Determine the [X, Y] coordinate at the center of the cell enclosing the given text.  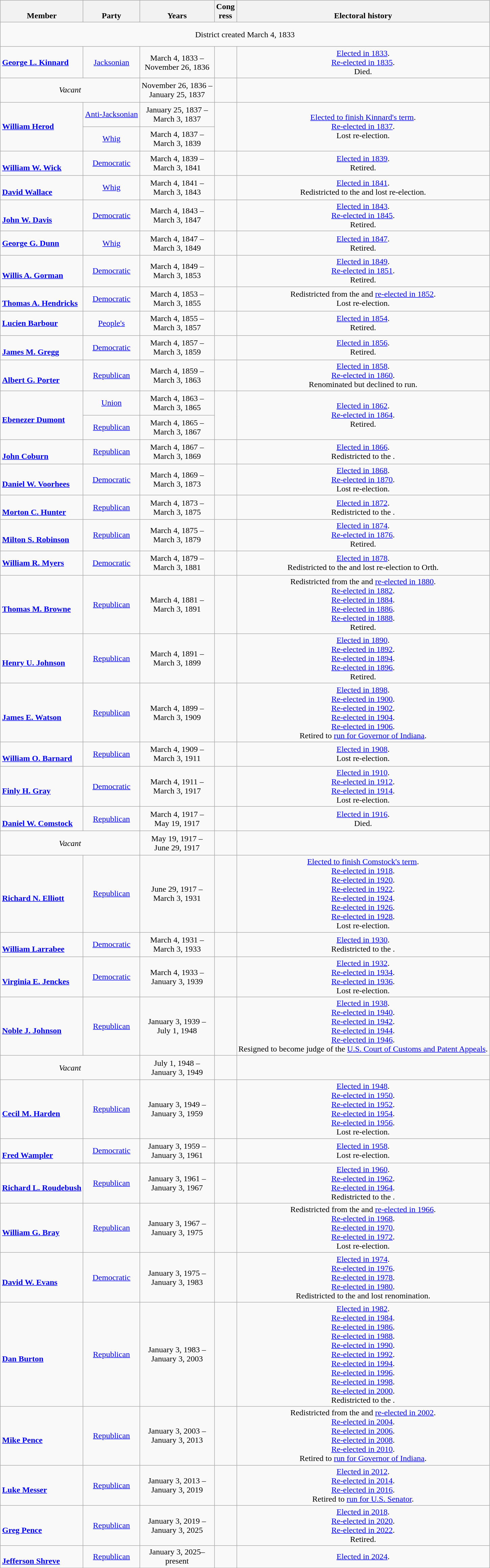
January 3, 1975 –January 3, 1983 [177, 1277]
James M. Gregg [42, 347]
Party [112, 12]
Anti-Jacksonian [112, 114]
Elected in 1916.Died. [363, 819]
March 4, 1875 –March 3, 1879 [177, 535]
William Larrabee [42, 944]
Henry U. Johnson [42, 658]
Elected in 1843.Re-elected in 1845.Retired. [363, 215]
Luke Messer [42, 1485]
Elected in 1856.Retired. [363, 347]
Elected in 1872.Redistricted to the . [363, 507]
Redistricted from the and re-elected in 1852.Lost re-election. [363, 299]
Electoral history [363, 12]
March 4, 1849 –March 3, 1853 [177, 271]
July 1, 1948 –January 3, 1949 [177, 1068]
March 4, 1863 –March 3, 1865 [177, 403]
Elected in 1866.Redistricted to the . [363, 452]
Elected in 1874.Re-elected in 1876.Retired. [363, 535]
Greg Pence [42, 1525]
Elected in 1849.Re-elected in 1851.Retired. [363, 271]
Congress [225, 12]
Daniel W. Comstock [42, 819]
March 4, 1841 –March 3, 1843 [177, 188]
January 3, 1967 –January 3, 1975 [177, 1228]
People's [112, 323]
Elected in 1890.Re-elected in 1892.Re-elected in 1894.Re-elected in 1896.Retired. [363, 658]
March 4, 1837 –March 3, 1839 [177, 139]
Mike Pence [42, 1436]
Elected in 1841.Redistricted to the and lost re-election. [363, 188]
Redistricted from the and re-elected in 1966.Re-elected in 1968.Re-elected in 1970.Re-elected in 1972.Lost re-election. [363, 1228]
March 4, 1843 –March 3, 1847 [177, 215]
March 4, 1879 –March 3, 1881 [177, 563]
Member [42, 12]
Elected in 1932.Re-elected in 1934.Re-elected in 1936.Lost re-election. [363, 977]
March 4, 1847 –March 3, 1849 [177, 243]
George L. Kinnard [42, 62]
Daniel W. Voorhees [42, 480]
David W. Evans [42, 1277]
Elected in 1898.Re-elected in 1900.Re-elected in 1902.Re-elected in 1904.Re-elected in 1906.Retired to run for Governor of Indiana. [363, 713]
Albert G. Porter [42, 375]
Elected in 1858.Re-elected in 1860.Renominated but declined to run. [363, 375]
Ebenezer Dumont [42, 415]
Elected in 1948.Re-elected in 1950.Re-elected in 1952.Re-elected in 1954.Re-elected in 1956.Lost re-election. [363, 1109]
March 4, 1869 –March 3, 1873 [177, 480]
January 3, 1961 –January 3, 1967 [177, 1183]
Milton S. Robinson [42, 535]
March 4, 1899 –March 3, 1909 [177, 713]
Willis A. Gorman [42, 271]
Elected in 1960.Re-elected in 1962.Re-elected in 1964.Redistricted to the . [363, 1183]
Virginia E. Jenckes [42, 977]
March 4, 1865 –March 3, 1867 [177, 427]
David Wallace [42, 188]
January 3, 1949 –January 3, 1959 [177, 1109]
March 4, 1839 –March 3, 1841 [177, 163]
Elected in 1930.Redistricted to the . [363, 944]
Cecil M. Harden [42, 1109]
January 3, 1983 –January 3, 2003 [177, 1354]
Thomas A. Hendricks [42, 299]
March 4, 1909 –March 3, 1911 [177, 754]
Richard L. Roudebush [42, 1183]
March 4, 1853 –March 3, 1855 [177, 299]
William G. Bray [42, 1228]
William Herod [42, 127]
January 25, 1837 –March 3, 1837 [177, 114]
March 4, 1867 –March 3, 1869 [177, 452]
Elected in 1974.Re-elected in 1976.Re-elected in 1978.Re-elected in 1980.Redistricted to the and lost renomination. [363, 1277]
Elected in 2012.Re-elected in 2014.Re-elected in 2016.Retired to run for U.S. Senator. [363, 1485]
Elected in 1862.Re-elected in 1864.Retired. [363, 415]
Thomas M. Browne [42, 604]
Jefferson Shreve [42, 1556]
Years [177, 12]
Elected in 1910.Re-elected in 1912.Re-elected in 1914.Lost re-election. [363, 786]
March 4, 1911 –March 3, 1917 [177, 786]
William O. Barnard [42, 754]
March 4, 1855 –March 3, 1857 [177, 323]
District created March 4, 1833 [245, 35]
January 3, 2019 –January 3, 2025 [177, 1525]
March 4, 1933 –January 3, 1939 [177, 977]
Redistricted from the and re-elected in 1880.Re-elected in 1882.Re-elected in 1884.Re-elected in 1886.Re-elected in 1888.Retired. [363, 604]
Elected in 1878.Redistricted to the and lost re-election to Orth. [363, 563]
Elected in 1839.Retired. [363, 163]
Elected in 1847.Retired. [363, 243]
March 4, 1873 –March 3, 1875 [177, 507]
January 3, 1959 –January 3, 1961 [177, 1151]
Elected in 1908.Lost re-election. [363, 754]
Morton C. Hunter [42, 507]
March 4, 1881 –March 3, 1891 [177, 604]
March 4, 1891 –March 3, 1899 [177, 658]
William W. Wick [42, 163]
Jacksonian [112, 62]
Fred Wampler [42, 1151]
Elected in 1854.Retired. [363, 323]
March 4, 1859 –March 3, 1863 [177, 375]
Elected in 1958.Lost re-election. [363, 1151]
Elected in 1868.Re-elected in 1870.Lost re-election. [363, 480]
March 4, 1917 –May 19, 1917 [177, 819]
Union [112, 403]
Richard N. Elliott [42, 893]
January 3, 2013 –January 3, 2019 [177, 1485]
January 3, 1939 –July 1, 1948 [177, 1026]
January 3, 2025–present [177, 1556]
Elected to finish Kinnard's term.Re-elected in 1837.Lost re-election. [363, 127]
John Coburn [42, 452]
January 3, 2003 –January 3, 2013 [177, 1436]
March 4, 1931 –March 3, 1933 [177, 944]
November 26, 1836 –January 25, 1837 [177, 90]
May 19, 1917 –June 29, 1917 [177, 843]
Dan Burton [42, 1354]
George G. Dunn [42, 243]
Elected in 2024. [363, 1556]
June 29, 1917 –March 3, 1931 [177, 893]
Elected in 2018.Re-elected in 2020.Re-elected in 2022.Retired. [363, 1525]
Elected in 1833.Re-elected in 1835.Died. [363, 62]
Finly H. Gray [42, 786]
James E. Watson [42, 713]
William R. Myers [42, 563]
Lucien Barbour [42, 323]
March 4, 1833 –November 26, 1836 [177, 62]
Noble J. Johnson [42, 1026]
John W. Davis [42, 215]
March 4, 1857 –March 3, 1859 [177, 347]
